Find where the given text appears and provide that cell's center as (x, y) coordinate. 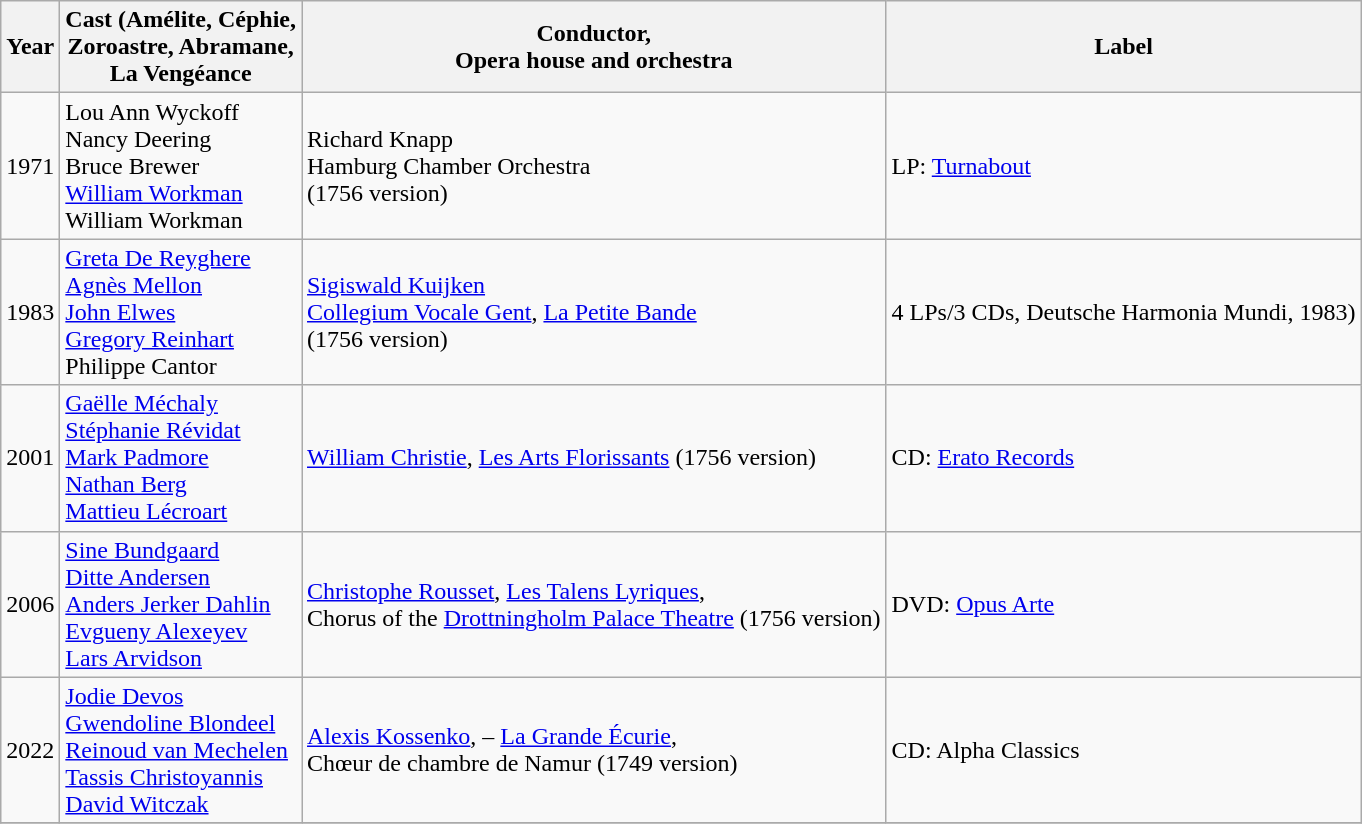
2001 (30, 458)
Lou Ann WyckoffNancy DeeringBruce BrewerWilliam WorkmanWilliam Workman (181, 166)
Richard KnappHamburg Chamber Orchestra(1756 version) (594, 166)
LP: Turnabout (1124, 166)
Sine BundgaardDitte AndersenAnders Jerker DahlinEvgueny AlexeyevLars Arvidson (181, 604)
CD: Alpha Classics (1124, 750)
Greta De ReyghereAgnès MellonJohn ElwesGregory ReinhartPhilippe Cantor (181, 312)
Alexis Kossenko, – La Grande Écurie,Chœur de chambre de Namur (1749 version) (594, 750)
Jodie DevosGwendoline BlondeelReinoud van MechelenTassis ChristoyannisDavid Witczak (181, 750)
Sigiswald KuijkenCollegium Vocale Gent, La Petite Bande(1756 version) (594, 312)
Conductor,Opera house and orchestra (594, 47)
2022 (30, 750)
Year (30, 47)
Label (1124, 47)
2006 (30, 604)
CD: Erato Records (1124, 458)
4 LPs/3 CDs, Deutsche Harmonia Mundi, 1983) (1124, 312)
Gaëlle MéchalyStéphanie RévidatMark PadmoreNathan BergMattieu Lécroart (181, 458)
1983 (30, 312)
Christophe Rousset, Les Talens Lyriques,Chorus of the Drottningholm Palace Theatre (1756 version) (594, 604)
DVD: Opus Arte (1124, 604)
William Christie, Les Arts Florissants (1756 version) (594, 458)
1971 (30, 166)
Cast (Amélite, Céphie,Zoroastre, Abramane,La Vengéance (181, 47)
